For the text-containing cell, return its midpoint in (x, y) coordinate format. 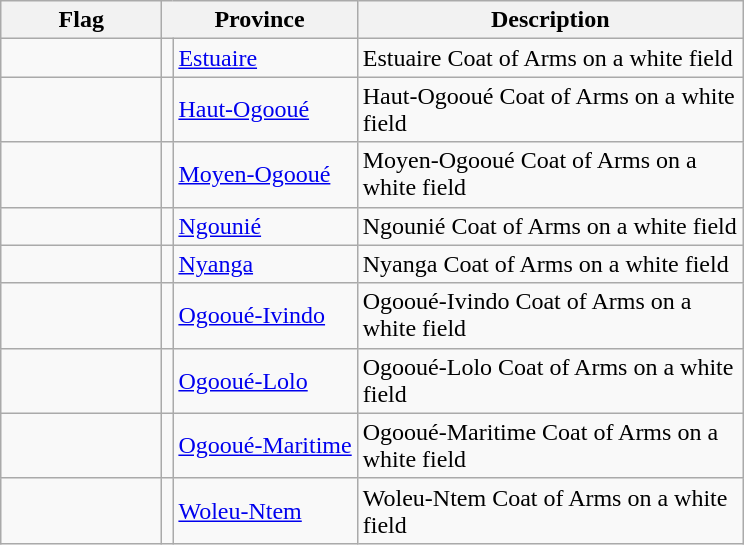
Description (550, 20)
Estuaire Coat of Arms on a white field (550, 58)
Haut-Ogooué Coat of Arms on a white field (550, 110)
Woleu-Ntem Coat of Arms on a white field (550, 510)
Ogooué-Maritime Coat of Arms on a white field (550, 446)
Flag (82, 20)
Ngounié Coat of Arms on a white field (550, 226)
Moyen-Ogooué Coat of Arms on a white field (550, 174)
Ogooué-Maritime (265, 446)
Ngounié (265, 226)
Ogooué-Ivindo (265, 316)
Moyen-Ogooué (265, 174)
Province (260, 20)
Nyanga (265, 264)
Estuaire (265, 58)
Nyanga Coat of Arms on a white field (550, 264)
Ogooué-Ivindo Coat of Arms on a white field (550, 316)
Haut-Ogooué (265, 110)
Ogooué-Lolo (265, 380)
Woleu-Ntem (265, 510)
Ogooué-Lolo Coat of Arms on a white field (550, 380)
